Return [X, Y] of the center of cell containing provided text 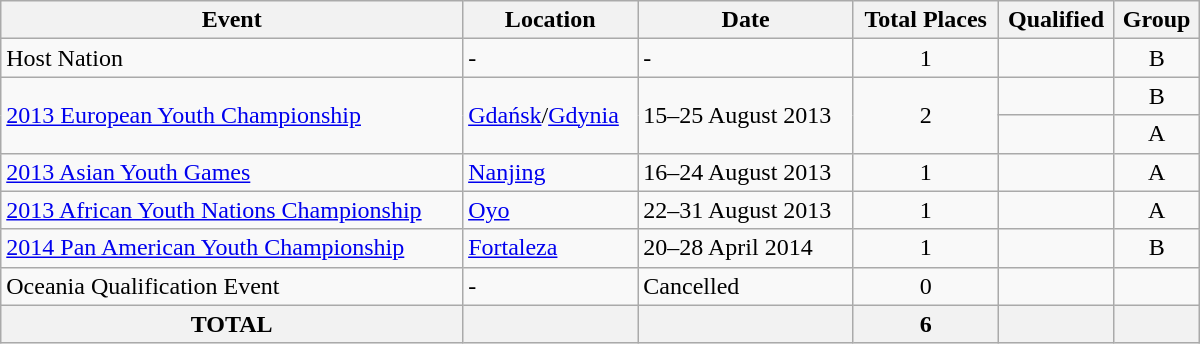
2013 Asian Youth Games [232, 172]
15–25 August 2013 [746, 115]
TOTAL [232, 324]
Oceania Qualification Event [232, 286]
2013 African Youth Nations Championship [232, 210]
2 [926, 115]
2013 European Youth Championship [232, 115]
Event [232, 20]
Host Nation [232, 58]
Location [550, 20]
20–28 April 2014 [746, 248]
6 [926, 324]
16–24 August 2013 [746, 172]
Oyo [550, 210]
Nanjing [550, 172]
Total Places [926, 20]
2014 Pan American Youth Championship [232, 248]
22–31 August 2013 [746, 210]
Date [746, 20]
0 [926, 286]
Fortaleza [550, 248]
Gdańsk/Gdynia [550, 115]
Group [1156, 20]
Cancelled [746, 286]
Qualified [1056, 20]
